Find where the given text appears and provide that cell's center as (x, y) coordinate. 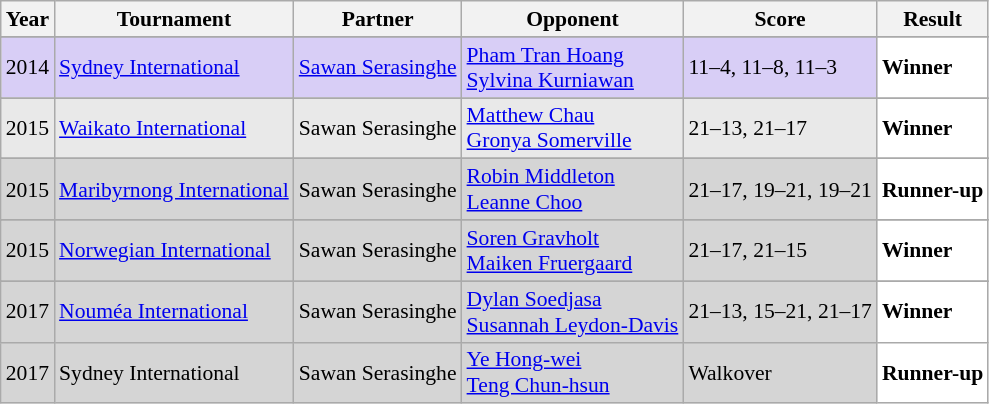
Norwegian International (174, 250)
Soren Gravholt Maiken Fruergaard (573, 250)
21–17, 19–21, 19–21 (780, 190)
2014 (28, 68)
21–13, 21–17 (780, 128)
Nouméa International (174, 312)
Result (932, 19)
Waikato International (174, 128)
21–17, 21–15 (780, 250)
21–13, 15–21, 21–17 (780, 312)
Robin Middleton Leanne Choo (573, 190)
Opponent (573, 19)
Walkover (780, 372)
Year (28, 19)
Matthew Chau Gronya Somerville (573, 128)
Maribyrnong International (174, 190)
Partner (378, 19)
Dylan Soedjasa Susannah Leydon-Davis (573, 312)
Pham Tran Hoang Sylvina Kurniawan (573, 68)
Tournament (174, 19)
11–4, 11–8, 11–3 (780, 68)
Ye Hong-wei Teng Chun-hsun (573, 372)
Score (780, 19)
